Search for the cell housing the specified text and yield its [X, Y] center coordinate. 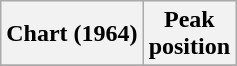
Chart (1964) [72, 34]
Peakposition [189, 34]
